Pinpoint the cell where the given text exists, returning its (x, y) midpoint coordinate. 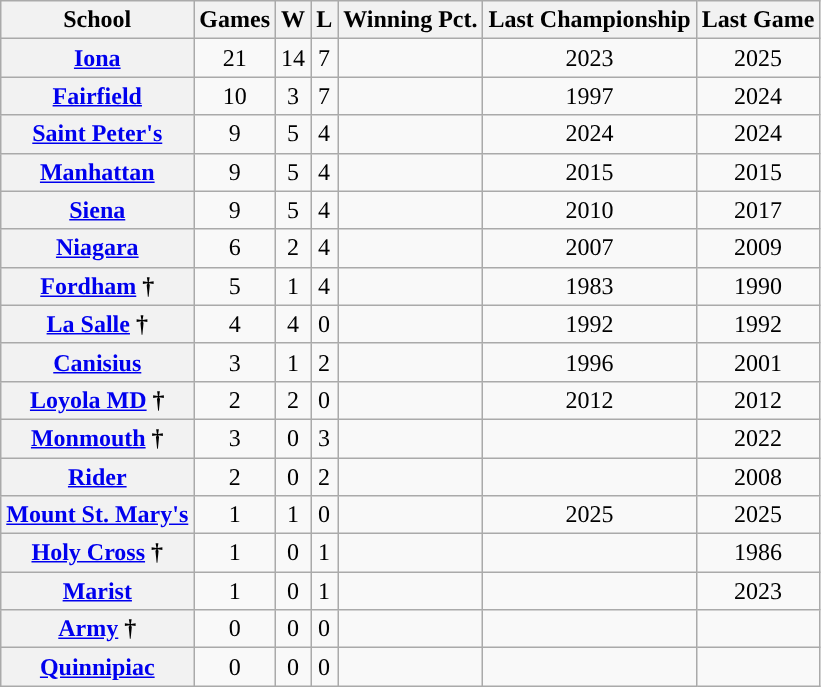
Canisius (98, 362)
2010 (590, 210)
Rider (98, 477)
1996 (590, 362)
Holy Cross † (98, 553)
1983 (590, 286)
2007 (590, 248)
Winning Pct. (410, 20)
1997 (590, 96)
Army † (98, 629)
Fordham † (98, 286)
Fairfield (98, 96)
2009 (758, 248)
Last Game (758, 20)
21 (235, 58)
Saint Peter's (98, 134)
1986 (758, 553)
Last Championship (590, 20)
1990 (758, 286)
2022 (758, 438)
L (324, 20)
La Salle † (98, 324)
6 (235, 248)
Manhattan (98, 172)
School (98, 20)
2017 (758, 210)
2001 (758, 362)
10 (235, 96)
Mount St. Mary's (98, 515)
Games (235, 20)
Quinnipiac (98, 667)
Monmouth † (98, 438)
2008 (758, 477)
W (294, 20)
Niagara (98, 248)
Marist (98, 591)
14 (294, 58)
Iona (98, 58)
Loyola MD † (98, 400)
Siena (98, 210)
